Extract the (x, y) coordinate from the center of the cell holding the provided text.  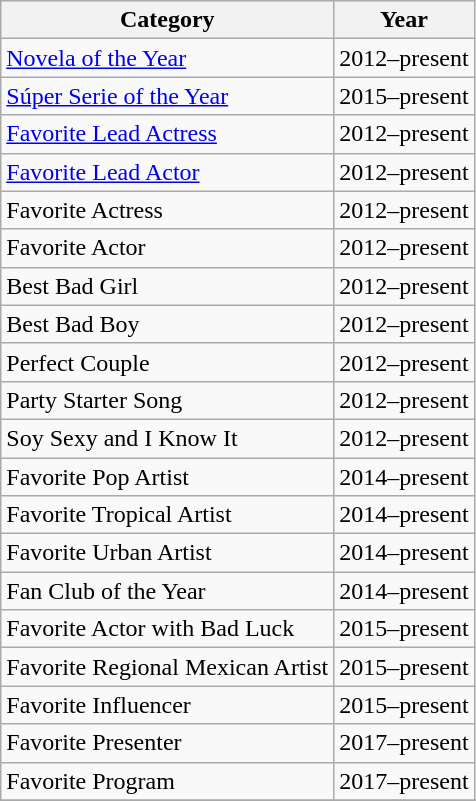
Favorite Urban Artist (168, 553)
Súper Serie of the Year (168, 96)
Fan Club of the Year (168, 591)
Novela of the Year (168, 58)
Favorite Presenter (168, 743)
Year (404, 20)
Favorite Pop Artist (168, 477)
Favorite Influencer (168, 705)
Perfect Couple (168, 362)
Favorite Actress (168, 210)
Favorite Lead Actor (168, 172)
Best Bad Boy (168, 324)
Favorite Lead Actress (168, 134)
Favorite Actor with Bad Luck (168, 629)
Soy Sexy and I Know It (168, 438)
Favorite Regional Mexican Artist (168, 667)
Favorite Actor (168, 248)
Favorite Tropical Artist (168, 515)
Party Starter Song (168, 400)
Favorite Program (168, 781)
Best Bad Girl (168, 286)
Category (168, 20)
